Capture the cell that displays the provided text and extract its (X, Y) central coordinate. 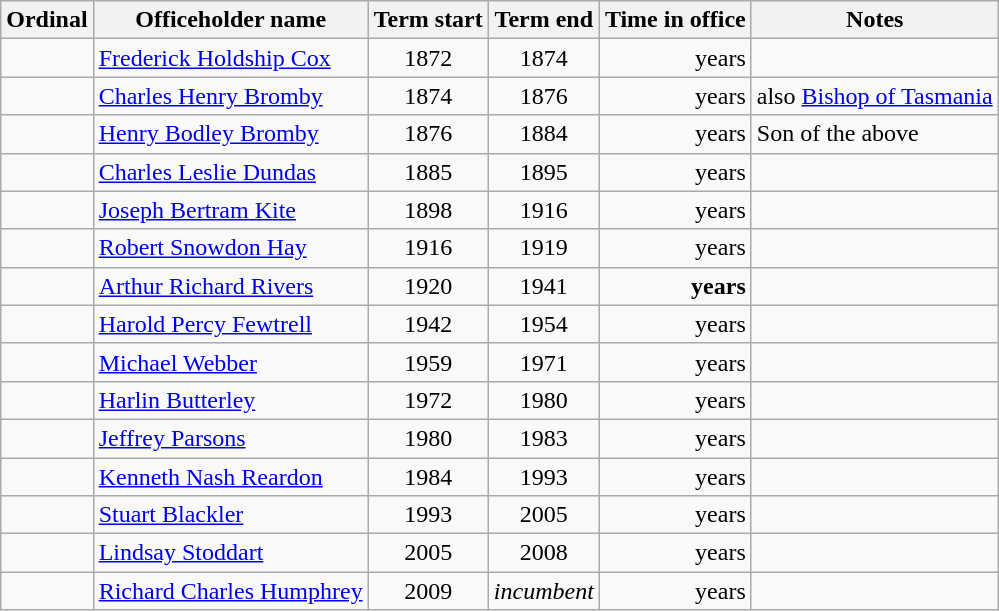
Robert Snowdon Hay (230, 248)
1898 (428, 210)
1972 (428, 400)
Son of the above (874, 134)
1885 (428, 172)
Time in office (675, 20)
Richard Charles Humphrey (230, 591)
1919 (544, 248)
1895 (544, 172)
1971 (544, 362)
Charles Henry Bromby (230, 96)
Term end (544, 20)
Ordinal (47, 20)
1884 (544, 134)
Notes (874, 20)
1872 (428, 58)
1959 (428, 362)
Frederick Holdship Cox (230, 58)
Lindsay Stoddart (230, 553)
Michael Webber (230, 362)
1920 (428, 286)
Charles Leslie Dundas (230, 172)
Kenneth Nash Reardon (230, 477)
Harlin Butterley (230, 400)
Officeholder name (230, 20)
2008 (544, 553)
1984 (428, 477)
Harold Percy Fewtrell (230, 324)
Arthur Richard Rivers (230, 286)
1983 (544, 438)
also Bishop of Tasmania (874, 96)
Henry Bodley Bromby (230, 134)
1942 (428, 324)
Joseph Bertram Kite (230, 210)
2009 (428, 591)
Jeffrey Parsons (230, 438)
Term start (428, 20)
1954 (544, 324)
1941 (544, 286)
Stuart Blackler (230, 515)
incumbent (544, 591)
